Determine the [X, Y] coordinate at the center of the cell enclosing the given text.  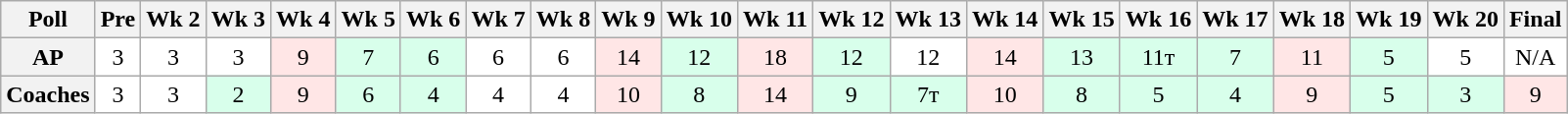
AP [48, 57]
11 [1312, 57]
Wk 17 [1235, 20]
Wk 20 [1465, 20]
Wk 9 [628, 20]
Wk 14 [1004, 20]
Wk 16 [1158, 20]
7т [928, 94]
Wk 7 [498, 20]
Wk 13 [928, 20]
Wk 11 [775, 20]
Wk 2 [173, 20]
Wk 19 [1389, 20]
Wk 10 [699, 20]
Wk 12 [852, 20]
11т [1158, 57]
Final [1535, 20]
Wk 18 [1312, 20]
Wk 4 [303, 20]
Wk 3 [238, 20]
Coaches [48, 94]
2 [238, 94]
18 [775, 57]
Wk 8 [563, 20]
Wk 5 [368, 20]
N/A [1535, 57]
Wk 15 [1082, 20]
Pre [117, 20]
Wk 6 [433, 20]
Poll [48, 20]
13 [1082, 57]
